Pinpoint the cell where the given text exists, returning its [x, y] midpoint coordinate. 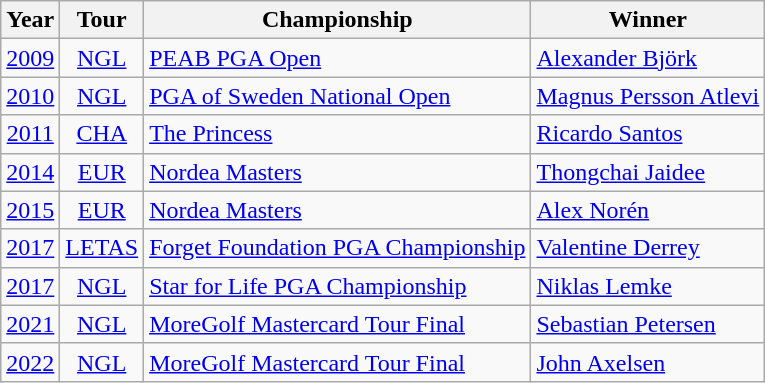
Alex Norén [648, 210]
LETAS [102, 248]
Ricardo Santos [648, 134]
2014 [30, 172]
Sebastian Petersen [648, 324]
2009 [30, 58]
Year [30, 20]
Valentine Derrey [648, 248]
PGA of Sweden National Open [338, 96]
Winner [648, 20]
2021 [30, 324]
Niklas Lemke [648, 286]
Tour [102, 20]
Thongchai Jaidee [648, 172]
2010 [30, 96]
2022 [30, 362]
Forget Foundation PGA Championship [338, 248]
Star for Life PGA Championship [338, 286]
Magnus Persson Atlevi [648, 96]
Championship [338, 20]
CHA [102, 134]
Alexander Björk [648, 58]
2011 [30, 134]
The Princess [338, 134]
John Axelsen [648, 362]
2015 [30, 210]
PEAB PGA Open [338, 58]
